Find where the given text appears and provide that cell's center as (x, y) coordinate. 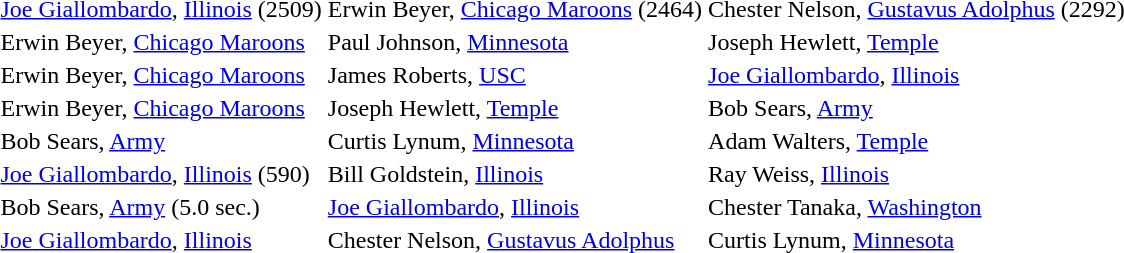
Bill Goldstein, Illinois (514, 174)
Joe Giallombardo, Illinois (514, 207)
James Roberts, USC (514, 75)
Joseph Hewlett, Temple (514, 108)
Curtis Lynum, Minnesota (514, 141)
Paul Johnson, Minnesota (514, 42)
